Locate the cell with the specified text and output its (X, Y) center coordinate. 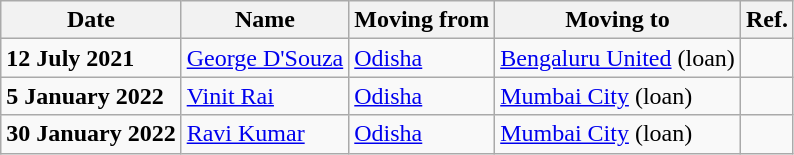
George D'Souza (265, 58)
Vinit Rai (265, 96)
Moving from (422, 20)
Moving to (618, 20)
Name (265, 20)
30 January 2022 (91, 134)
12 July 2021 (91, 58)
Ravi Kumar (265, 134)
Date (91, 20)
Bengaluru United (loan) (618, 58)
Ref. (766, 20)
5 January 2022 (91, 96)
